Determine the [x, y] coordinate at the center of the cell enclosing the given text.  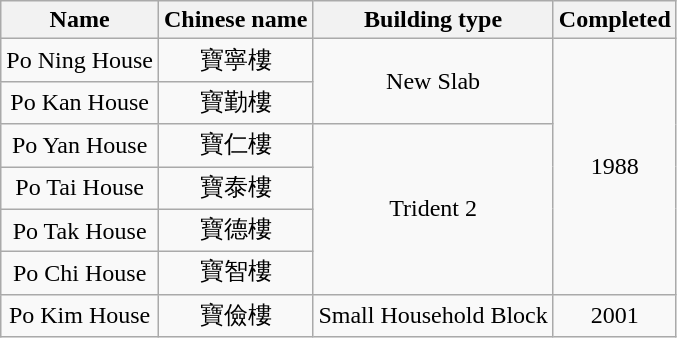
寶儉樓 [235, 316]
Completed [614, 20]
Po Tak House [80, 230]
2001 [614, 316]
寶德樓 [235, 230]
Po Yan House [80, 146]
Trident 2 [433, 209]
Po Kim House [80, 316]
寶寧樓 [235, 60]
1988 [614, 166]
Name [80, 20]
Chinese name [235, 20]
寶仁樓 [235, 146]
Po Kan House [80, 102]
Po Tai House [80, 188]
Building type [433, 20]
寶智樓 [235, 274]
Small Household Block [433, 316]
寶勤樓 [235, 102]
New Slab [433, 82]
寶泰樓 [235, 188]
Po Chi House [80, 274]
Po Ning House [80, 60]
